Provide the [X, Y] coordinate of the cell's center where the given text is located.  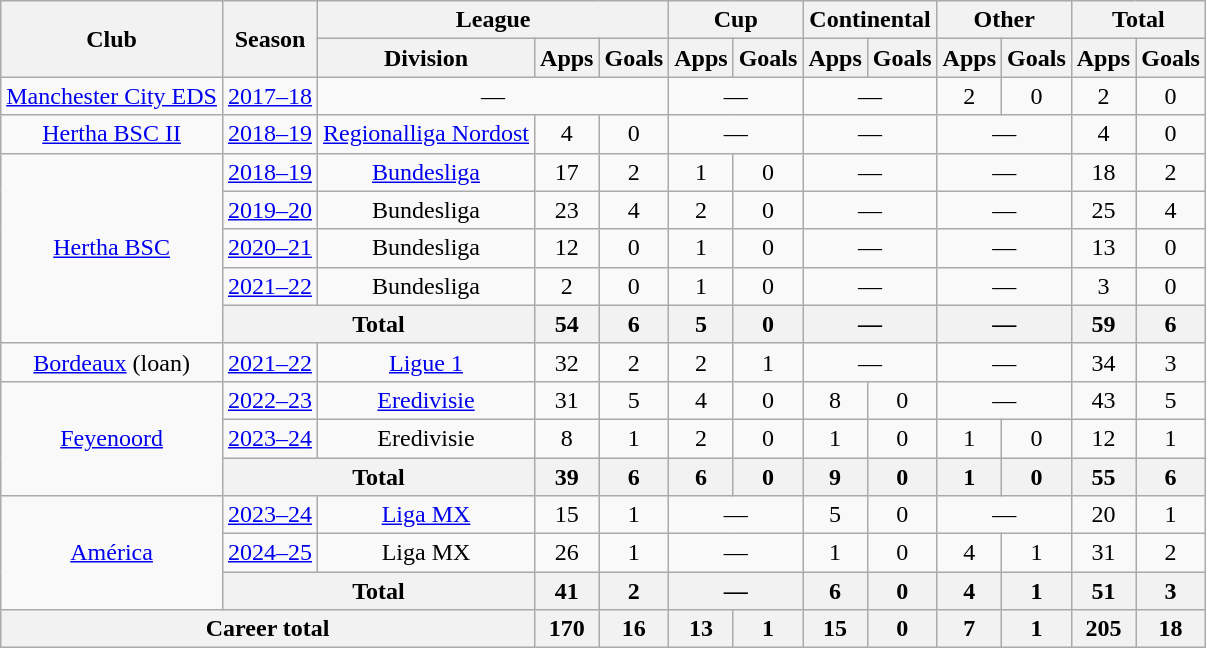
América [112, 553]
51 [1103, 591]
2022–23 [270, 400]
Continental [870, 20]
170 [567, 629]
Ligue 1 [426, 362]
League [494, 20]
Hertha BSC [112, 248]
Feyenoord [112, 438]
26 [567, 553]
41 [567, 591]
7 [969, 629]
39 [567, 477]
23 [567, 210]
34 [1103, 362]
16 [634, 629]
2024–25 [270, 553]
17 [567, 172]
Other [1004, 20]
Career total [268, 629]
2017–18 [270, 96]
9 [835, 477]
25 [1103, 210]
55 [1103, 477]
Club [112, 39]
54 [567, 324]
Cup [736, 20]
Season [270, 39]
Manchester City EDS [112, 96]
Division [426, 58]
2019–20 [270, 210]
Bordeaux (loan) [112, 362]
32 [567, 362]
Regionalliga Nordost [426, 134]
2020–21 [270, 248]
59 [1103, 324]
20 [1103, 515]
Hertha BSC II [112, 134]
205 [1103, 629]
43 [1103, 400]
